Scan for the cell matching the given text and deliver its [x, y] coordinate at center. 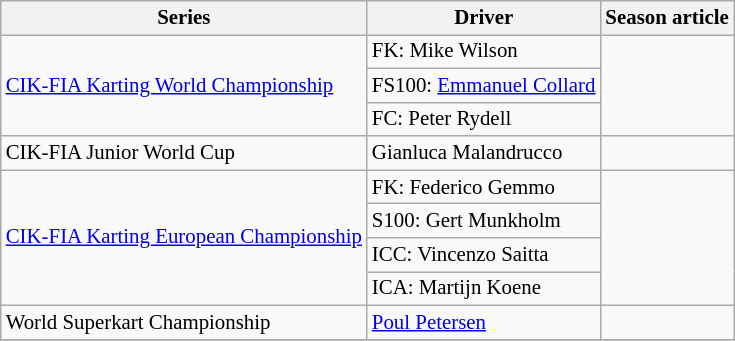
Poul Petersen [484, 322]
World Superkart Championship [184, 322]
Season article [666, 18]
FS100: Emmanuel Collard [484, 85]
ICA: Martijn Koene [484, 288]
S100: Gert Munkholm [484, 221]
Series [184, 18]
FC: Peter Rydell [484, 119]
FK: Mike Wilson [484, 51]
FK: Federico Gemmo [484, 187]
CIK-FIA Junior World Cup [184, 153]
Driver [484, 18]
Gianluca Malandrucco [484, 153]
ICC: Vincenzo Saitta [484, 255]
CIK-FIA Karting European Championship [184, 238]
CIK-FIA Karting World Championship [184, 85]
